Scan for the cell matching the given text and deliver its (x, y) coordinate at center. 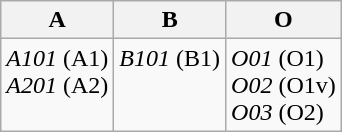
A101 (A1)A201 (A2) (58, 85)
B (170, 20)
B101 (B1) (170, 85)
O01 (O1)O02 (O1v)O03 (O2) (284, 85)
A (58, 20)
O (284, 20)
